Provide the [x, y] coordinate of the cell's center where the given text is located.  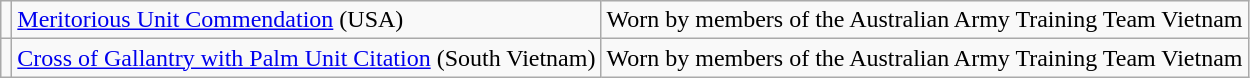
Cross of Gallantry with Palm Unit Citation (South Vietnam) [306, 58]
Meritorious Unit Commendation (USA) [306, 20]
